Locate the cell with the specified text and output its [x, y] center coordinate. 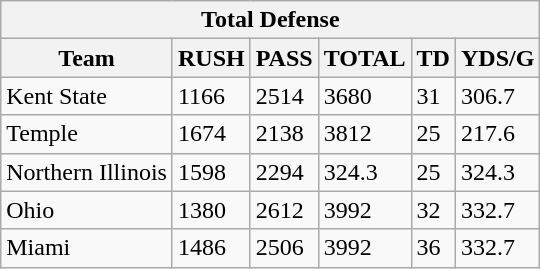
2294 [284, 172]
TOTAL [364, 58]
2138 [284, 134]
1166 [211, 96]
Miami [87, 248]
RUSH [211, 58]
PASS [284, 58]
Northern Illinois [87, 172]
Ohio [87, 210]
Kent State [87, 96]
31 [433, 96]
Temple [87, 134]
Total Defense [270, 20]
Team [87, 58]
1380 [211, 210]
TD [433, 58]
1486 [211, 248]
2506 [284, 248]
1598 [211, 172]
YDS/G [497, 58]
3812 [364, 134]
1674 [211, 134]
2612 [284, 210]
2514 [284, 96]
306.7 [497, 96]
32 [433, 210]
217.6 [497, 134]
3680 [364, 96]
36 [433, 248]
